Pinpoint the cell where the given text exists, returning its (x, y) midpoint coordinate. 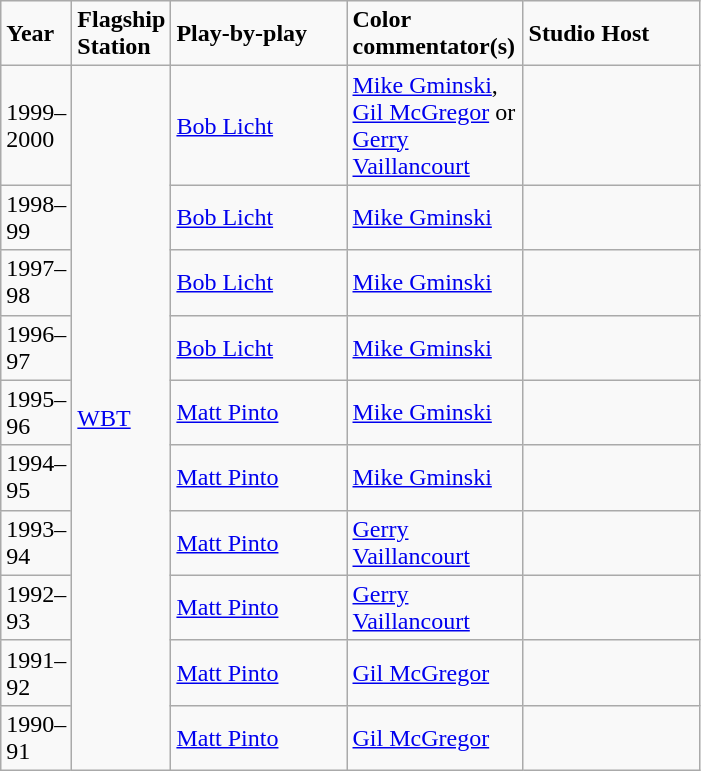
Play-by-play (259, 34)
1998–99 (36, 218)
1993–94 (36, 542)
1997–98 (36, 282)
Flagship Station (122, 34)
1996–97 (36, 348)
1990–91 (36, 738)
Studio Host (611, 34)
Color commentator(s) (435, 34)
Year (36, 34)
1995–96 (36, 412)
1999–2000 (36, 126)
WBT (122, 418)
1991–92 (36, 672)
1994–95 (36, 478)
1992–93 (36, 608)
Mike Gminski, Gil McGregor or Gerry Vaillancourt (435, 126)
